Detect which cell encompasses the target text, then output its (x, y) center coordinate. 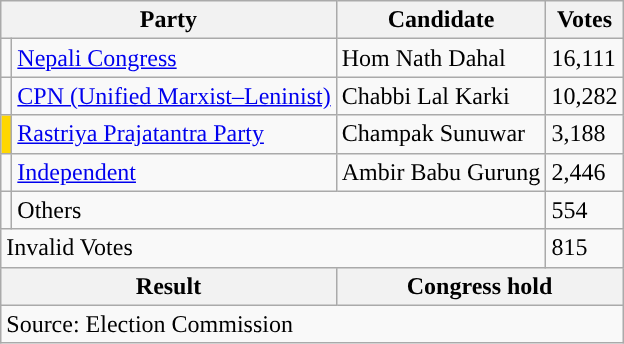
Ambir Babu Gurung (441, 172)
Party (168, 20)
554 (584, 210)
Votes (584, 20)
Others (279, 210)
Congress hold (480, 286)
CPN (Unified Marxist–Leninist) (174, 96)
Nepali Congress (174, 58)
Candidate (441, 20)
3,188 (584, 134)
Invalid Votes (274, 248)
2,446 (584, 172)
815 (584, 248)
Independent (174, 172)
Chabbi Lal Karki (441, 96)
Source: Election Commission (312, 324)
10,282 (584, 96)
Rastriya Prajatantra Party (174, 134)
16,111 (584, 58)
Champak Sunuwar (441, 134)
Hom Nath Dahal (441, 58)
Result (168, 286)
